From the cell containing the given text, extract its center point as [x, y] coordinate. 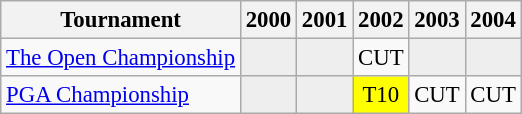
2000 [268, 20]
T10 [381, 95]
PGA Championship [121, 95]
The Open Championship [121, 58]
2002 [381, 20]
2003 [437, 20]
Tournament [121, 20]
2001 [325, 20]
2004 [493, 20]
